Provide the (X, Y) coordinate of the cell's center where the given text is located.  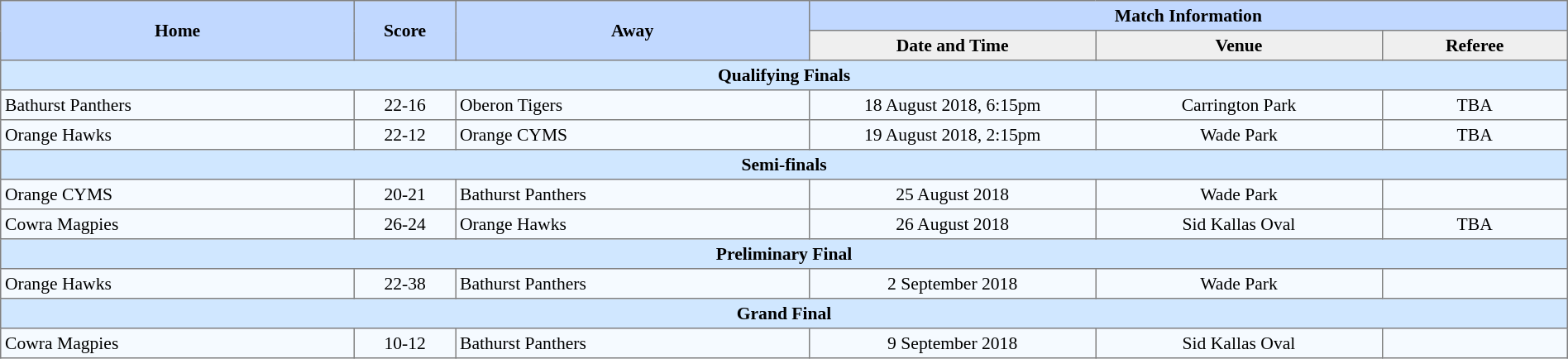
26-24 (405, 224)
20-21 (405, 194)
19 August 2018, 2:15pm (953, 135)
Preliminary Final (784, 254)
26 August 2018 (953, 224)
Carrington Park (1239, 105)
Grand Final (784, 314)
Score (405, 31)
22-16 (405, 105)
2 September 2018 (953, 284)
Qualifying Finals (784, 75)
25 August 2018 (953, 194)
Away (633, 31)
18 August 2018, 6:15pm (953, 105)
10-12 (405, 343)
Date and Time (953, 45)
Home (178, 31)
Referee (1475, 45)
Oberon Tigers (633, 105)
Venue (1239, 45)
22-38 (405, 284)
Match Information (1189, 16)
22-12 (405, 135)
Semi-finals (784, 165)
9 September 2018 (953, 343)
